Determine the (X, Y) coordinate at the center of the cell enclosing the given text.  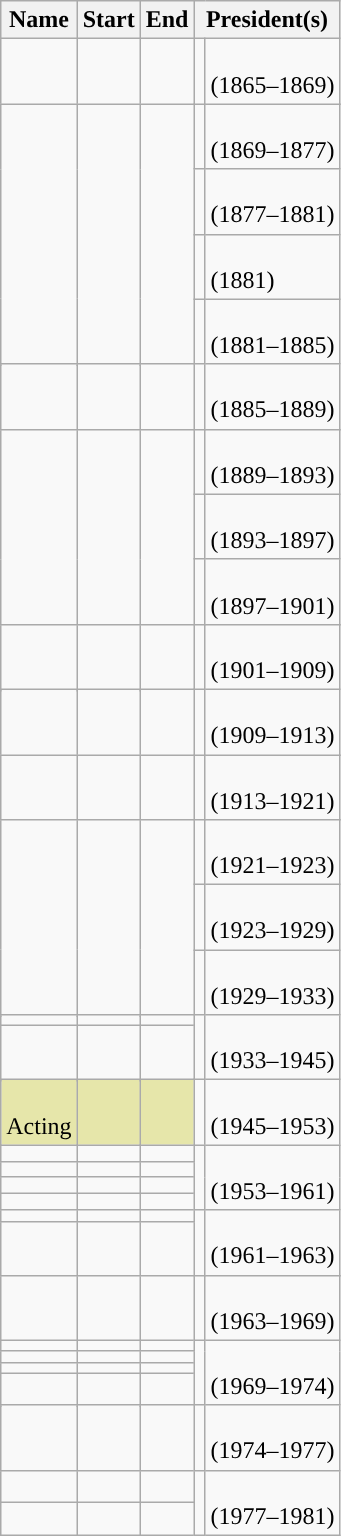
(1974–1977) (272, 1438)
(1913–1921) (272, 786)
(1921–1923) (272, 852)
(1885–1889) (272, 396)
(1923–1929) (272, 918)
(1901–1909) (272, 656)
(1945–1953) (272, 1112)
(1977–1981) (272, 1502)
(1877–1881) (272, 202)
(1865–1869) (272, 72)
(1909–1913) (272, 722)
(1889–1893) (272, 462)
Start (108, 20)
(1881) (272, 266)
(1897–1901) (272, 592)
(1963–1969) (272, 1308)
(1869–1877) (272, 136)
(1969–1974) (272, 1372)
Acting (39, 1112)
(1933–1945) (272, 1048)
(1929–1933) (272, 982)
(1881–1885) (272, 332)
(1953–1961) (272, 1178)
President(s) (267, 20)
End (167, 20)
Name (39, 20)
(1893–1897) (272, 526)
(1961–1963) (272, 1242)
